Detect which cell encompasses the target text, then output its [X, Y] center coordinate. 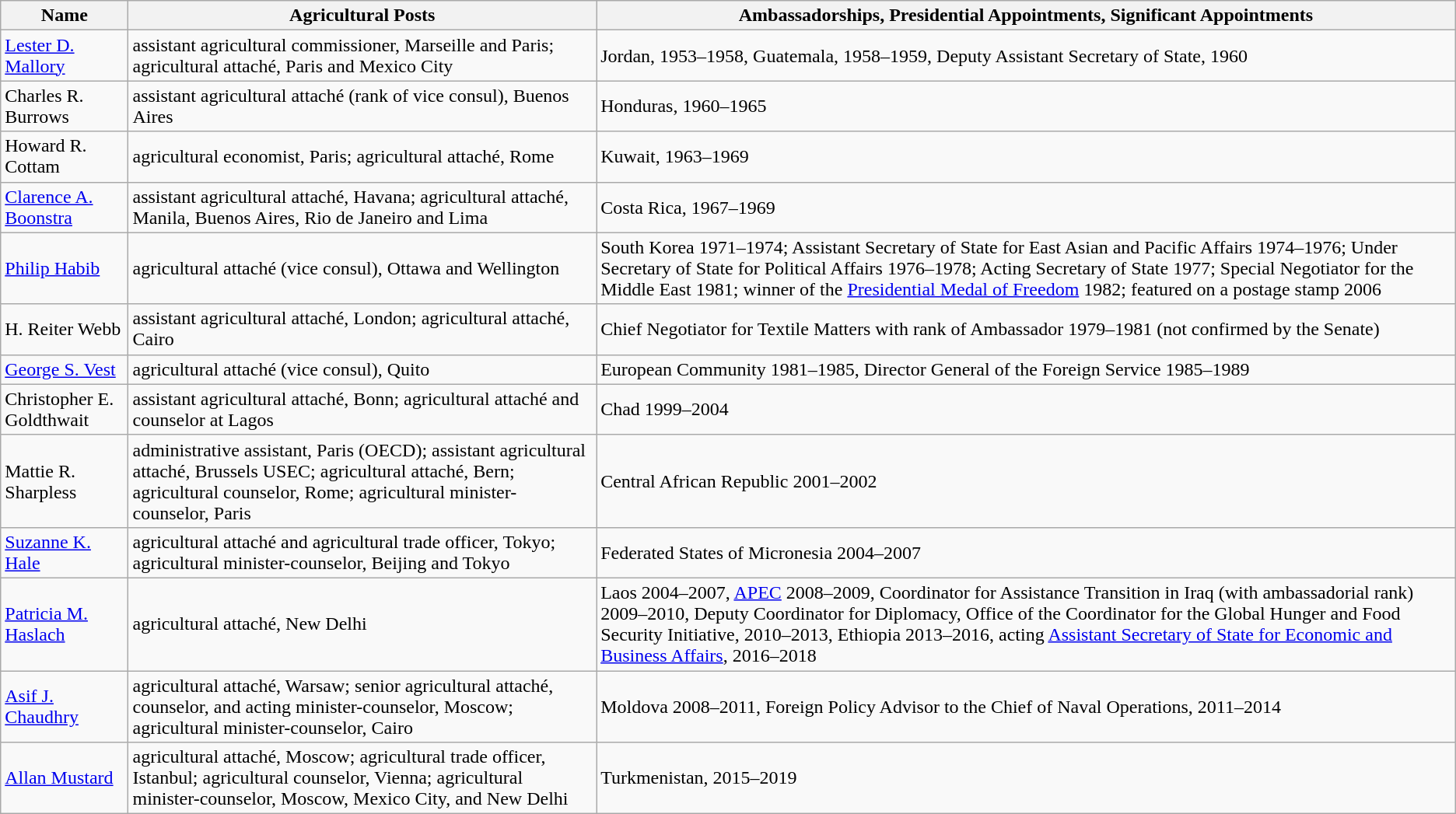
agricultural economist, Paris; agricultural attaché, Rome [362, 157]
Christopher E. Goldthwait [65, 409]
agricultural attaché and agricultural trade officer, Tokyo; agricultural minister-counselor, Beijing and Tokyo [362, 552]
Clarence A. Boonstra [65, 207]
Name [65, 16]
assistant agricultural attaché, Havana; agricultural attaché, Manila, Buenos Aires, Rio de Janeiro and Lima [362, 207]
Philip Habib [65, 268]
agricultural attaché (vice consul), Quito [362, 369]
Mattie R. Sharpless [65, 480]
Turkmenistan, 2015–2019 [1027, 778]
Federated States of Micronesia 2004–2007 [1027, 552]
Lester D. Mallory [65, 56]
assistant agricultural attaché (rank of vice consul), Buenos Aires [362, 106]
agricultural attaché (vice consul), Ottawa and Wellington [362, 268]
Moldova 2008–2011, Foreign Policy Advisor to the Chief of Naval Operations, 2011–2014 [1027, 706]
George S. Vest [65, 369]
Asif J. Chaudhry [65, 706]
agricultural attaché, New Delhi [362, 624]
Costa Rica, 1967–1969 [1027, 207]
Kuwait, 1963–1969 [1027, 157]
Agricultural Posts [362, 16]
Chad 1999–2004 [1027, 409]
assistant agricultural commissioner, Marseille and Paris; agricultural attaché, Paris and Mexico City [362, 56]
Jordan, 1953–1958, Guatemala, 1958–1959, Deputy Assistant Secretary of State, 1960 [1027, 56]
Chief Negotiator for Textile Matters with rank of Ambassador 1979–1981 (not confirmed by the Senate) [1027, 330]
Allan Mustard [65, 778]
Central African Republic 2001–2002 [1027, 480]
agricultural attaché, Warsaw; senior agricultural attaché, counselor, and acting minister-counselor, Moscow; agricultural minister-counselor, Cairo [362, 706]
Patricia M. Haslach [65, 624]
Charles R. Burrows [65, 106]
Ambassadorships, Presidential Appointments, Significant Appointments [1027, 16]
H. Reiter Webb [65, 330]
assistant agricultural attaché, London; agricultural attaché, Cairo [362, 330]
Suzanne K. Hale [65, 552]
Honduras, 1960–1965 [1027, 106]
assistant agricultural attaché, Bonn; agricultural attaché and counselor at Lagos [362, 409]
Howard R. Cottam [65, 157]
European Community 1981–1985, Director General of the Foreign Service 1985–1989 [1027, 369]
